Scan for the cell matching the given text and deliver its (X, Y) coordinate at center. 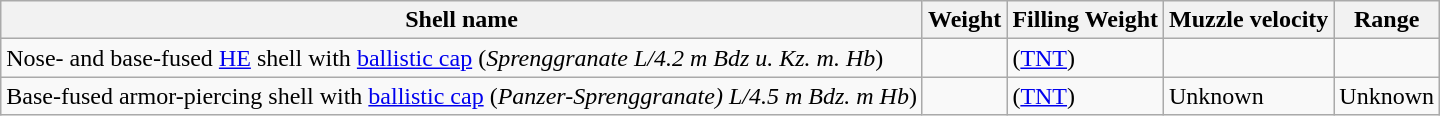
Muzzle velocity (1249, 20)
Range (1387, 20)
Base-fused armor-piercing shell with ballistic cap (Panzer-Sprenggranate) L/4.5 m Bdz. m Hb) (462, 96)
Nose- and base-fused HE shell with ballistic cap (Sprenggranate L/4.2 m Bdz u. Kz. m. Hb) (462, 58)
Shell name (462, 20)
Filling Weight (1086, 20)
Weight (964, 20)
